Extract the (X, Y) coordinate from the center of the cell holding the provided text.  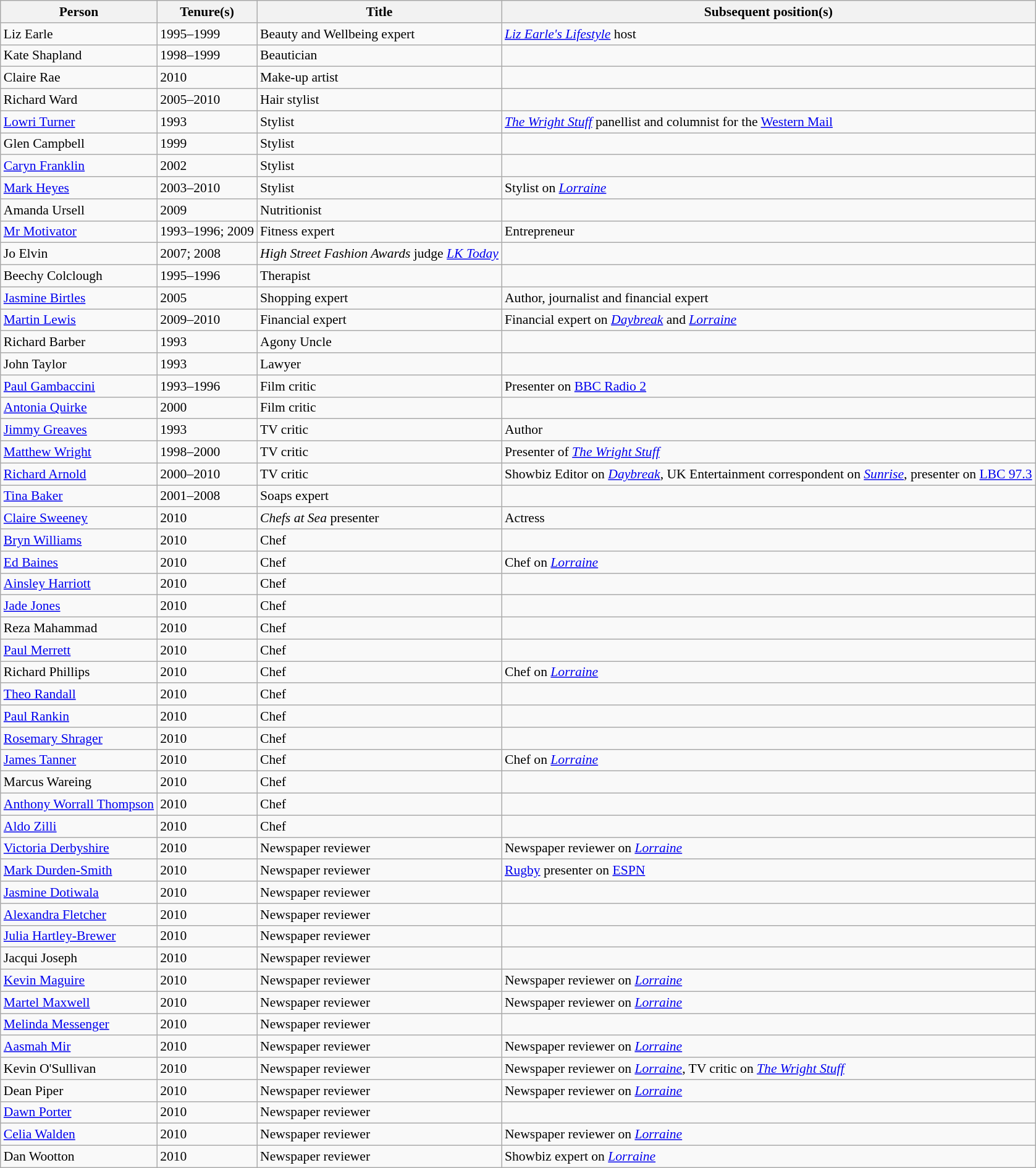
Rosemary Shrager (79, 738)
2009 (207, 210)
2001–2008 (207, 496)
Presenter on BBC Radio 2 (769, 386)
Kevin O'Sullivan (79, 1069)
High Street Fashion Awards judge LK Today (379, 254)
Therapist (379, 276)
Stylist on Lorraine (769, 188)
Tina Baker (79, 496)
Richard Barber (79, 342)
Reza Mahammad (79, 628)
Claire Rae (79, 78)
Claire Sweeney (79, 518)
Beautician (379, 56)
Celia Walden (79, 1135)
Newspaper reviewer on Lorraine, TV critic on The Wright Stuff (769, 1069)
Person (79, 12)
Marcus Wareing (79, 782)
Jasmine Birtles (79, 298)
Soaps expert (379, 496)
Tenure(s) (207, 12)
Dawn Porter (79, 1112)
1993–1996; 2009 (207, 232)
Aldo Zilli (79, 826)
2000–2010 (207, 474)
Jo Elvin (79, 254)
Aasmah Mir (79, 1047)
2002 (207, 166)
Chefs at Sea presenter (379, 518)
Agony Uncle (379, 342)
James Tanner (79, 760)
Author, journalist and financial expert (769, 298)
Bryn Williams (79, 540)
Jimmy Greaves (79, 430)
Jade Jones (79, 606)
Amanda Ursell (79, 210)
2007; 2008 (207, 254)
Julia Hartley-Brewer (79, 936)
Jasmine Dotiwala (79, 892)
Hair stylist (379, 100)
Financial expert on Daybreak and Lorraine (769, 320)
1995–1996 (207, 276)
Alexandra Fletcher (79, 915)
Richard Phillips (79, 672)
Caryn Franklin (79, 166)
2003–2010 (207, 188)
Dan Wootton (79, 1157)
Theo Randall (79, 695)
Shopping expert (379, 298)
Glen Campbell (79, 144)
Martin Lewis (79, 320)
Paul Rankin (79, 716)
Jacqui Joseph (79, 959)
1998–2000 (207, 452)
Rugby presenter on ESPN (769, 871)
John Taylor (79, 364)
The Wright Stuff panellist and columnist for the Western Mail (769, 122)
Presenter of The Wright Stuff (769, 452)
Lowri Turner (79, 122)
Antonia Quirke (79, 408)
2000 (207, 408)
Entrepreneur (769, 232)
Paul Gambaccini (79, 386)
2009–2010 (207, 320)
Richard Ward (79, 100)
Kate Shapland (79, 56)
Melinda Messenger (79, 1025)
Liz Earle (79, 34)
Showbiz Editor on Daybreak, UK Entertainment correspondent on Sunrise, presenter on LBC 97.3 (769, 474)
Make-up artist (379, 78)
Martel Maxwell (79, 1002)
Title (379, 12)
Nutritionist (379, 210)
Mark Heyes (79, 188)
Richard Arnold (79, 474)
1993–1996 (207, 386)
Dean Piper (79, 1091)
Author (769, 430)
2005 (207, 298)
Matthew Wright (79, 452)
2005–2010 (207, 100)
Fitness expert (379, 232)
Liz Earle's Lifestyle host (769, 34)
Kevin Maguire (79, 981)
1998–1999 (207, 56)
Ed Baines (79, 562)
Mr Motivator (79, 232)
Subsequent position(s) (769, 12)
Paul Merrett (79, 650)
Anthony Worrall Thompson (79, 805)
Victoria Derbyshire (79, 848)
Showbiz expert on Lorraine (769, 1157)
1995–1999 (207, 34)
Beechy Colclough (79, 276)
Financial expert (379, 320)
Mark Durden-Smith (79, 871)
Actress (769, 518)
1999 (207, 144)
Beauty and Wellbeing expert (379, 34)
Lawyer (379, 364)
Ainsley Harriott (79, 584)
